Determine the [x, y] coordinate at the center of the cell enclosing the given text.  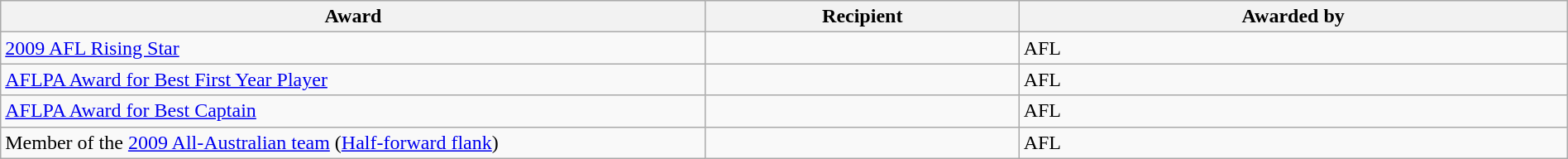
AFLPA Award for Best First Year Player [354, 79]
Awarded by [1293, 17]
Award [354, 17]
2009 AFL Rising Star [354, 48]
AFLPA Award for Best Captain [354, 111]
Member of the 2009 All-Australian team (Half-forward flank) [354, 142]
Recipient [862, 17]
